Find where the given text appears and provide that cell's center as (X, Y) coordinate. 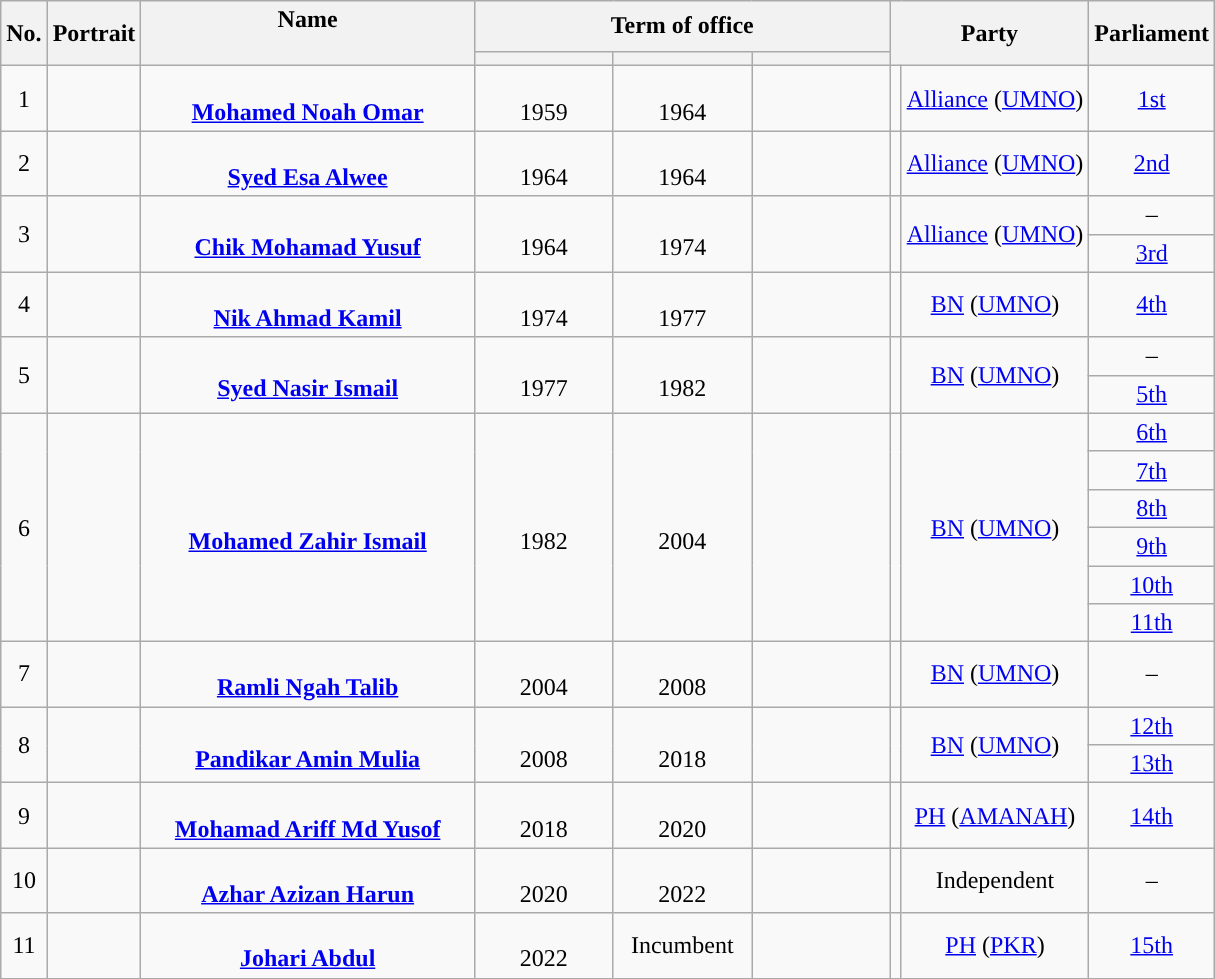
Pandikar Amin Mulia (308, 745)
6th (1152, 432)
1st (1152, 98)
Johari Abdul (308, 946)
2 (24, 164)
2nd (1152, 164)
8th (1152, 508)
10 (24, 880)
13th (1152, 764)
9th (1152, 546)
3rd (1152, 253)
Incumbent (682, 946)
Portrait (94, 34)
4th (1152, 304)
Parliament (1152, 34)
Chik Mohamad Yusuf (308, 234)
Independent (995, 880)
11 (24, 946)
15th (1152, 946)
Party (990, 34)
11th (1152, 623)
1 (24, 98)
9 (24, 816)
Ramli Ngah Talib (308, 674)
6 (24, 527)
No. (24, 34)
Mohamed Noah Omar (308, 98)
PH (PKR) (995, 946)
7th (1152, 470)
12th (1152, 726)
1959 (544, 98)
Syed Esa Alwee (308, 164)
PH (AMANAH) (995, 816)
5th (1152, 394)
3 (24, 234)
14th (1152, 816)
Mohamed Zahir Ismail (308, 527)
5 (24, 375)
8 (24, 745)
Nik Ahmad Kamil (308, 304)
Term of office (682, 26)
Syed Nasir Ismail (308, 375)
Mohamad Ariff Md Yusof (308, 816)
4 (24, 304)
Name (308, 34)
7 (24, 674)
10th (1152, 585)
Azhar Azizan Harun (308, 880)
